Search for the cell housing the specified text and yield its [x, y] center coordinate. 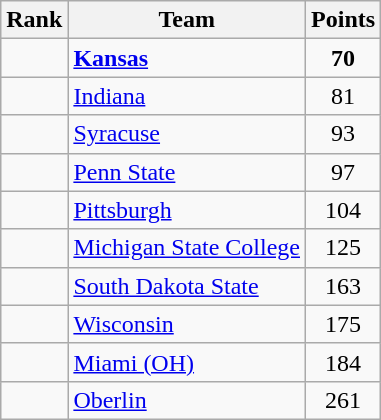
Rank [34, 20]
93 [344, 134]
Kansas [187, 58]
Pittsburgh [187, 210]
97 [344, 172]
Miami (OH) [187, 362]
Points [344, 20]
163 [344, 286]
104 [344, 210]
Syracuse [187, 134]
Indiana [187, 96]
175 [344, 324]
125 [344, 248]
184 [344, 362]
Michigan State College [187, 248]
81 [344, 96]
Oberlin [187, 400]
70 [344, 58]
261 [344, 400]
Penn State [187, 172]
Wisconsin [187, 324]
South Dakota State [187, 286]
Team [187, 20]
